Extract the [x, y] coordinate from the center of the cell holding the provided text.  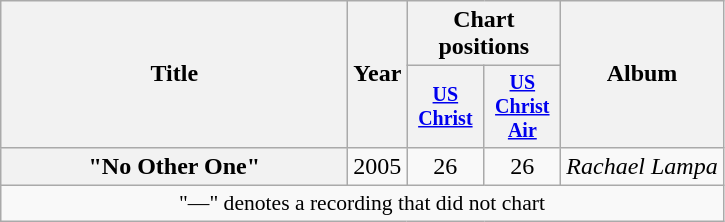
Chart positions [484, 34]
"No Other One" [174, 166]
Title [174, 74]
Year [378, 74]
"—" denotes a recording that did not chart [362, 203]
2005 [378, 166]
USChristAir [522, 106]
USChrist [446, 106]
Album [642, 74]
Rachael Lampa [642, 166]
